Return (X, Y) of the center of cell containing provided text 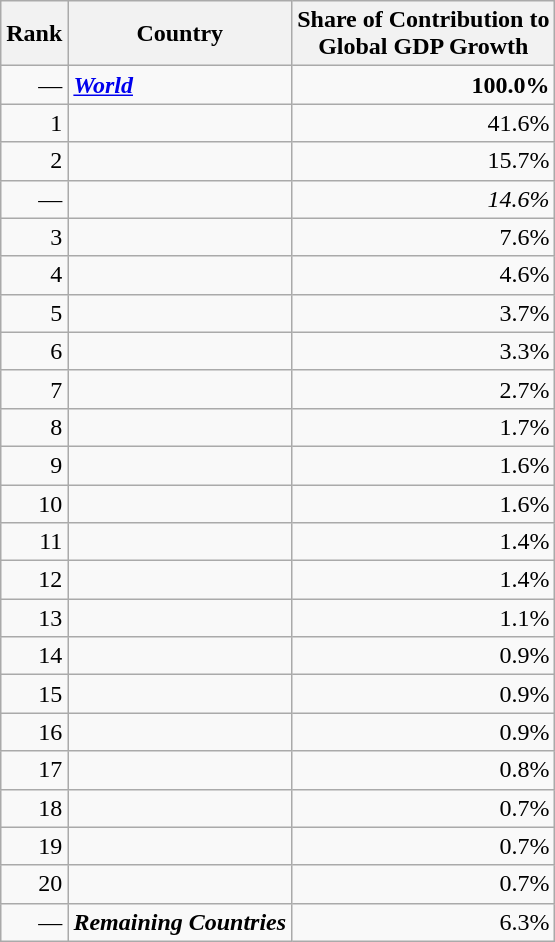
41.6% (424, 123)
0.8% (424, 770)
11 (34, 542)
7.6% (424, 237)
3 (34, 237)
12 (34, 580)
8 (34, 427)
1.7% (424, 427)
20 (34, 884)
100.0% (424, 85)
17 (34, 770)
4.6% (424, 275)
13 (34, 618)
15.7% (424, 161)
2 (34, 161)
4 (34, 275)
6 (34, 351)
5 (34, 313)
14.6% (424, 199)
7 (34, 389)
1 (34, 123)
16 (34, 732)
15 (34, 694)
World (180, 85)
1.1% (424, 618)
Share of Contribution toGlobal GDP Growth (424, 34)
2.7% (424, 389)
19 (34, 846)
3.7% (424, 313)
14 (34, 656)
Remaining Countries (180, 922)
9 (34, 465)
Country (180, 34)
Rank (34, 34)
10 (34, 503)
6.3% (424, 922)
3.3% (424, 351)
18 (34, 808)
